Output the [X, Y] coordinate of the center of the cell containing the given text.  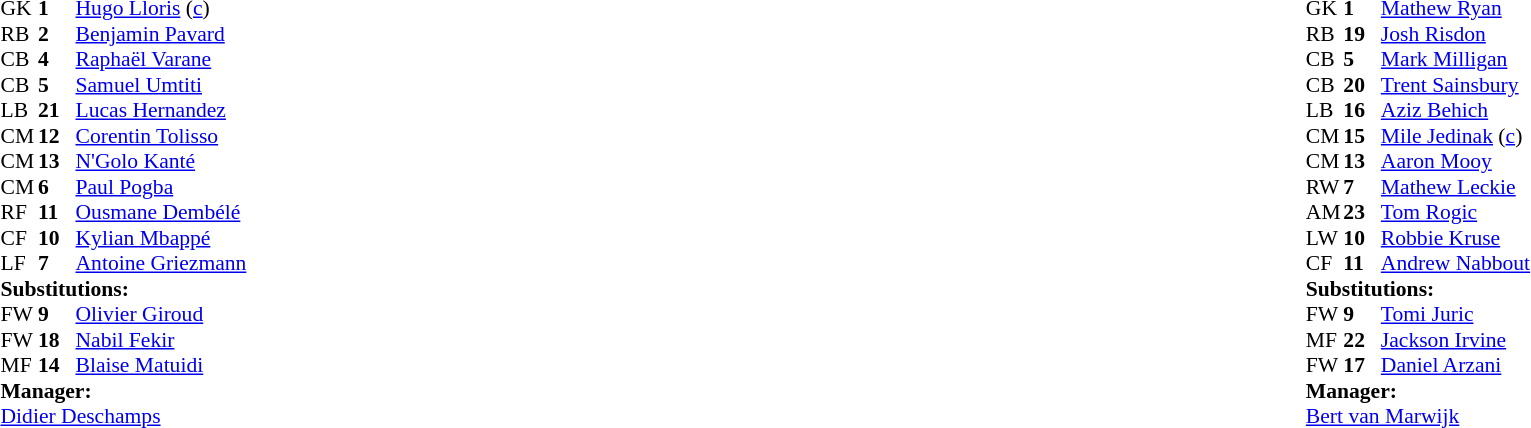
19 [1362, 34]
Raphaël Varane [162, 59]
Robbie Kruse [1456, 238]
21 [57, 111]
Samuel Umtiti [162, 85]
Ousmane Dembélé [162, 213]
RF [19, 213]
Jackson Irvine [1456, 340]
16 [1362, 111]
N'Golo Kanté [162, 161]
4 [57, 59]
Paul Pogba [162, 187]
2 [57, 34]
22 [1362, 340]
Corentin Tolisso [162, 136]
Antoine Griezmann [162, 263]
6 [57, 187]
Lucas Hernandez [162, 111]
Tom Rogic [1456, 213]
Andrew Nabbout [1456, 263]
23 [1362, 213]
LW [1325, 238]
Benjamin Pavard [162, 34]
17 [1362, 365]
20 [1362, 85]
Aaron Mooy [1456, 161]
AM [1325, 213]
18 [57, 340]
Nabil Fekir [162, 340]
Olivier Giroud [162, 315]
15 [1362, 136]
Kylian Mbappé [162, 238]
Mathew Leckie [1456, 187]
Tomi Juric [1456, 315]
Trent Sainsbury [1456, 85]
Aziz Behich [1456, 111]
Blaise Matuidi [162, 365]
Daniel Arzani [1456, 365]
Josh Risdon [1456, 34]
RW [1325, 187]
12 [57, 136]
14 [57, 365]
Mile Jedinak (c) [1456, 136]
Mark Milligan [1456, 59]
LF [19, 263]
